Locate the cell with the specified text and output its [x, y] center coordinate. 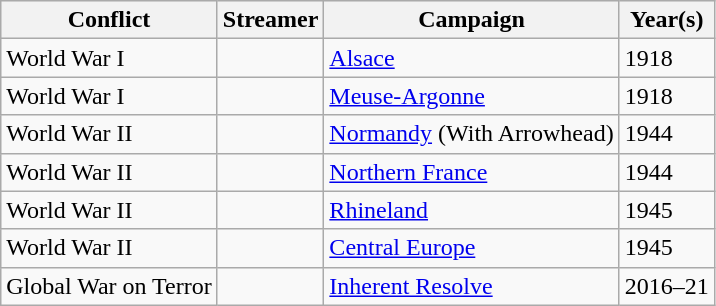
Rhineland [472, 210]
Year(s) [666, 20]
Streamer [270, 20]
Central Europe [472, 248]
Conflict [110, 20]
Normandy (With Arrowhead) [472, 134]
Alsace [472, 58]
Meuse-Argonne [472, 96]
Campaign [472, 20]
2016–21 [666, 286]
Northern France [472, 172]
Inherent Resolve [472, 286]
Global War on Terror [110, 286]
